Pinpoint the cell where the given text exists, returning its [X, Y] midpoint coordinate. 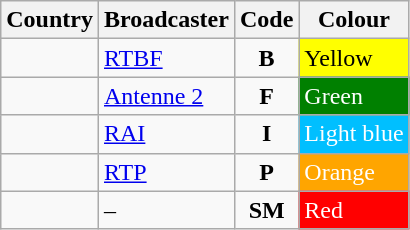
B [266, 58]
Antenne 2 [166, 96]
Light blue [354, 134]
Code [266, 20]
– [166, 210]
SM [266, 210]
Yellow [354, 58]
F [266, 96]
RAI [166, 134]
Colour [354, 20]
RTBF [166, 58]
Orange [354, 172]
RTP [166, 172]
P [266, 172]
Country [50, 20]
Red [354, 210]
Broadcaster [166, 20]
Green [354, 96]
I [266, 134]
